Return the (X, Y) coordinate for the center point of the cell that contains the specified text.  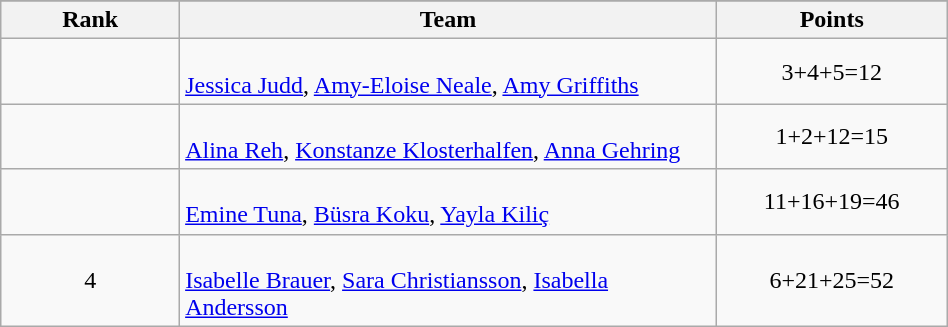
Alina Reh, Konstanze Klosterhalfen, Anna Gehring (448, 136)
Isabelle Brauer, Sara Christiansson, Isabella Andersson (448, 280)
Jessica Judd, Amy-Eloise Neale, Amy Griffiths (448, 72)
4 (90, 280)
Points (832, 20)
Emine Tuna, Büsra Koku, Yayla Kiliç (448, 202)
11+16+19=46 (832, 202)
1+2+12=15 (832, 136)
6+21+25=52 (832, 280)
Rank (90, 20)
Team (448, 20)
3+4+5=12 (832, 72)
